Pinpoint the cell where the given text exists, returning its [x, y] midpoint coordinate. 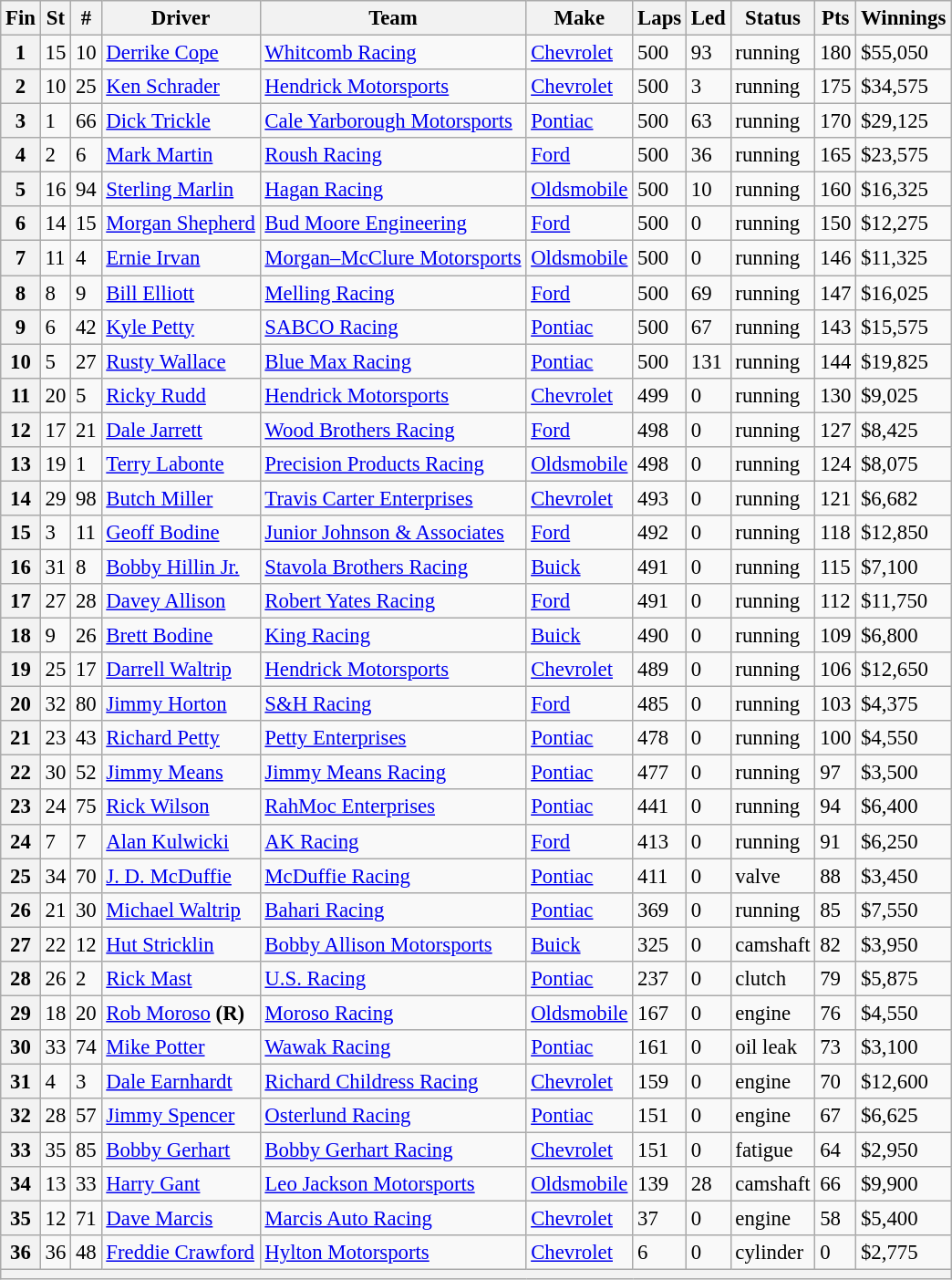
143 [835, 327]
237 [660, 979]
$6,250 [904, 841]
$23,575 [904, 155]
Laps [660, 18]
$12,850 [904, 533]
489 [660, 670]
112 [835, 601]
$29,125 [904, 121]
477 [660, 773]
Dale Jarrett [181, 430]
Robert Yates Racing [393, 601]
St [55, 18]
Sterling Marlin [181, 190]
$7,100 [904, 567]
Morgan–McClure Motorsports [393, 258]
Driver [181, 18]
441 [660, 807]
$12,600 [904, 1081]
413 [660, 841]
75 [86, 807]
$6,682 [904, 498]
93 [708, 53]
37 [660, 1219]
Derrike Cope [181, 53]
Ernie Irvan [181, 258]
Winnings [904, 18]
Harry Gant [181, 1184]
$3,100 [904, 1047]
Hagan Racing [393, 190]
Cale Yarborough Motorsports [393, 121]
Darrell Waltrip [181, 670]
Dick Trickle [181, 121]
58 [835, 1219]
490 [660, 636]
Bill Elliott [181, 293]
160 [835, 190]
U.S. Racing [393, 979]
$12,650 [904, 670]
170 [835, 121]
Roush Racing [393, 155]
Hylton Motorsports [393, 1253]
Bobby Allison Motorsports [393, 944]
oil leak [773, 1047]
492 [660, 533]
71 [86, 1219]
Petty Enterprises [393, 738]
131 [708, 361]
$6,625 [904, 1116]
$34,575 [904, 87]
180 [835, 53]
SABCO Racing [393, 327]
$3,450 [904, 876]
64 [835, 1150]
118 [835, 533]
Mark Martin [181, 155]
Jimmy Horton [181, 704]
Ricky Rudd [181, 395]
$15,575 [904, 327]
Alan Kulwicki [181, 841]
$12,275 [904, 224]
106 [835, 670]
$4,375 [904, 704]
52 [86, 773]
Whitcomb Racing [393, 53]
499 [660, 395]
$8,425 [904, 430]
76 [835, 1013]
74 [86, 1047]
478 [660, 738]
Wawak Racing [393, 1047]
109 [835, 636]
$9,900 [904, 1184]
Ken Schrader [181, 87]
130 [835, 395]
Bobby Gerhart [181, 1150]
$5,400 [904, 1219]
48 [86, 1253]
$3,500 [904, 773]
# [86, 18]
Hut Stricklin [181, 944]
$55,050 [904, 53]
Dave Marcis [181, 1219]
88 [835, 876]
Michael Waltrip [181, 910]
411 [660, 876]
42 [86, 327]
Moroso Racing [393, 1013]
McDuffie Racing [393, 876]
369 [660, 910]
82 [835, 944]
$19,825 [904, 361]
73 [835, 1047]
Bobby Gerhart Racing [393, 1150]
43 [86, 738]
175 [835, 87]
57 [86, 1116]
Blue Max Racing [393, 361]
Make [580, 18]
Melling Racing [393, 293]
Mike Potter [181, 1047]
493 [660, 498]
100 [835, 738]
J. D. McDuffie [181, 876]
485 [660, 704]
91 [835, 841]
Travis Carter Enterprises [393, 498]
$6,400 [904, 807]
98 [86, 498]
Status [773, 18]
121 [835, 498]
159 [660, 1081]
King Racing [393, 636]
Junior Johnson & Associates [393, 533]
161 [660, 1047]
80 [86, 704]
AK Racing [393, 841]
$7,550 [904, 910]
Rick Mast [181, 979]
$6,800 [904, 636]
97 [835, 773]
$9,025 [904, 395]
Led [708, 18]
Morgan Shepherd [181, 224]
$5,875 [904, 979]
165 [835, 155]
103 [835, 704]
$11,325 [904, 258]
Jimmy Means [181, 773]
Bud Moore Engineering [393, 224]
Precision Products Racing [393, 464]
Jimmy Spencer [181, 1116]
139 [660, 1184]
Butch Miller [181, 498]
Freddie Crawford [181, 1253]
Leo Jackson Motorsports [393, 1184]
Stavola Brothers Racing [393, 567]
115 [835, 567]
Davey Allison [181, 601]
124 [835, 464]
$3,950 [904, 944]
150 [835, 224]
69 [708, 293]
RahMoc Enterprises [393, 807]
Richard Childress Racing [393, 1081]
Team [393, 18]
Richard Petty [181, 738]
Fin [21, 18]
Terry Labonte [181, 464]
$16,325 [904, 190]
Dale Earnhardt [181, 1081]
167 [660, 1013]
Bobby Hillin Jr. [181, 567]
$2,950 [904, 1150]
S&H Racing [393, 704]
146 [835, 258]
79 [835, 979]
Pts [835, 18]
147 [835, 293]
$16,025 [904, 293]
clutch [773, 979]
Rusty Wallace [181, 361]
Osterlund Racing [393, 1116]
$8,075 [904, 464]
Marcis Auto Racing [393, 1219]
Wood Brothers Racing [393, 430]
Rob Moroso (R) [181, 1013]
325 [660, 944]
63 [708, 121]
$2,775 [904, 1253]
Kyle Petty [181, 327]
fatigue [773, 1150]
Rick Wilson [181, 807]
$11,750 [904, 601]
Brett Bodine [181, 636]
cylinder [773, 1253]
144 [835, 361]
Geoff Bodine [181, 533]
127 [835, 430]
Jimmy Means Racing [393, 773]
Bahari Racing [393, 910]
valve [773, 876]
